Return (x, y) of the center of cell containing provided text 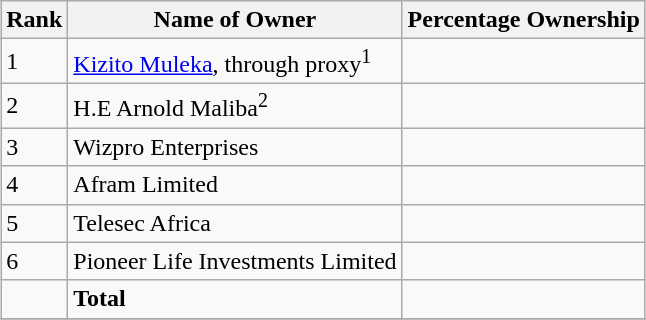
Rank (34, 20)
Telesec Africa (235, 223)
4 (34, 185)
H.E Arnold Maliba2 (235, 106)
Kizito Muleka, through proxy1 (235, 62)
3 (34, 147)
Pioneer Life Investments Limited (235, 261)
Afram Limited (235, 185)
Percentage Ownership (524, 20)
2 (34, 106)
Wizpro Enterprises (235, 147)
5 (34, 223)
Name of Owner (235, 20)
6 (34, 261)
Total (235, 299)
1 (34, 62)
